Return (X, Y) of the center of cell containing provided text 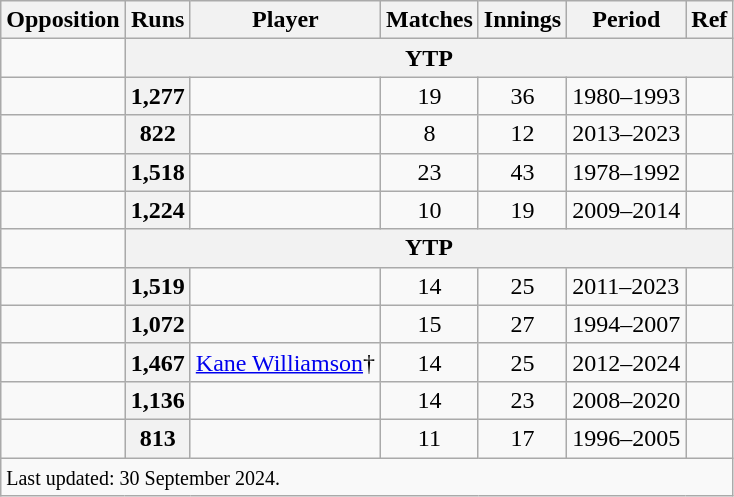
1,467 (158, 362)
Player (285, 20)
1994–2007 (626, 324)
2013–2023 (626, 134)
27 (522, 324)
813 (158, 438)
Ref (710, 20)
Innings (522, 20)
10 (430, 210)
Kane Williamson† (285, 362)
1996–2005 (626, 438)
15 (430, 324)
Period (626, 20)
1,277 (158, 96)
1980–1993 (626, 96)
1,072 (158, 324)
1,136 (158, 400)
1978–1992 (626, 172)
Last updated: 30 September 2024. (367, 477)
43 (522, 172)
11 (430, 438)
2009–2014 (626, 210)
8 (430, 134)
2008–2020 (626, 400)
Matches (430, 20)
12 (522, 134)
1,518 (158, 172)
17 (522, 438)
36 (522, 96)
Runs (158, 20)
Opposition (63, 20)
2012–2024 (626, 362)
1,519 (158, 286)
2011–2023 (626, 286)
1,224 (158, 210)
822 (158, 134)
